Extract the (x, y) coordinate from the center of the cell holding the provided text.  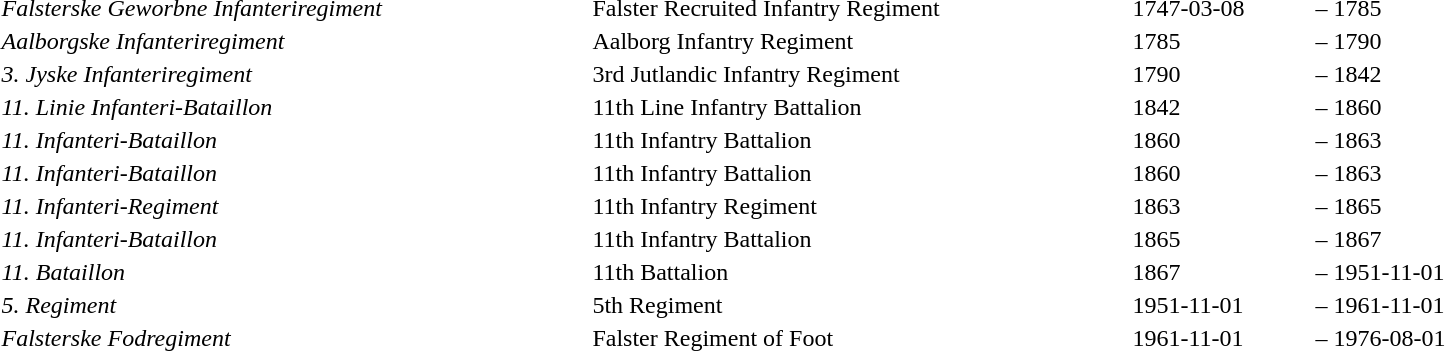
1863 (1221, 206)
11th Battalion (860, 272)
Aalborg Infantry Regiment (860, 41)
3. Jyske Infanteriregiment (294, 74)
11th Line Infantry Battalion (860, 107)
11th Infantry Regiment (860, 206)
1951-11-01 (1221, 305)
5. Regiment (294, 305)
1790 (1221, 74)
Aalborgske Infanteriregiment (294, 41)
1785 (1221, 41)
1867 (1221, 272)
11. Infanteri-Regiment (294, 206)
11. Bataillon (294, 272)
1865 (1221, 239)
3rd Jutlandic Infantry Regiment (860, 74)
11. Linie Infanteri-Bataillon (294, 107)
1842 (1221, 107)
5th Regiment (860, 305)
